From the cell containing the given text, extract its center point as [X, Y] coordinate. 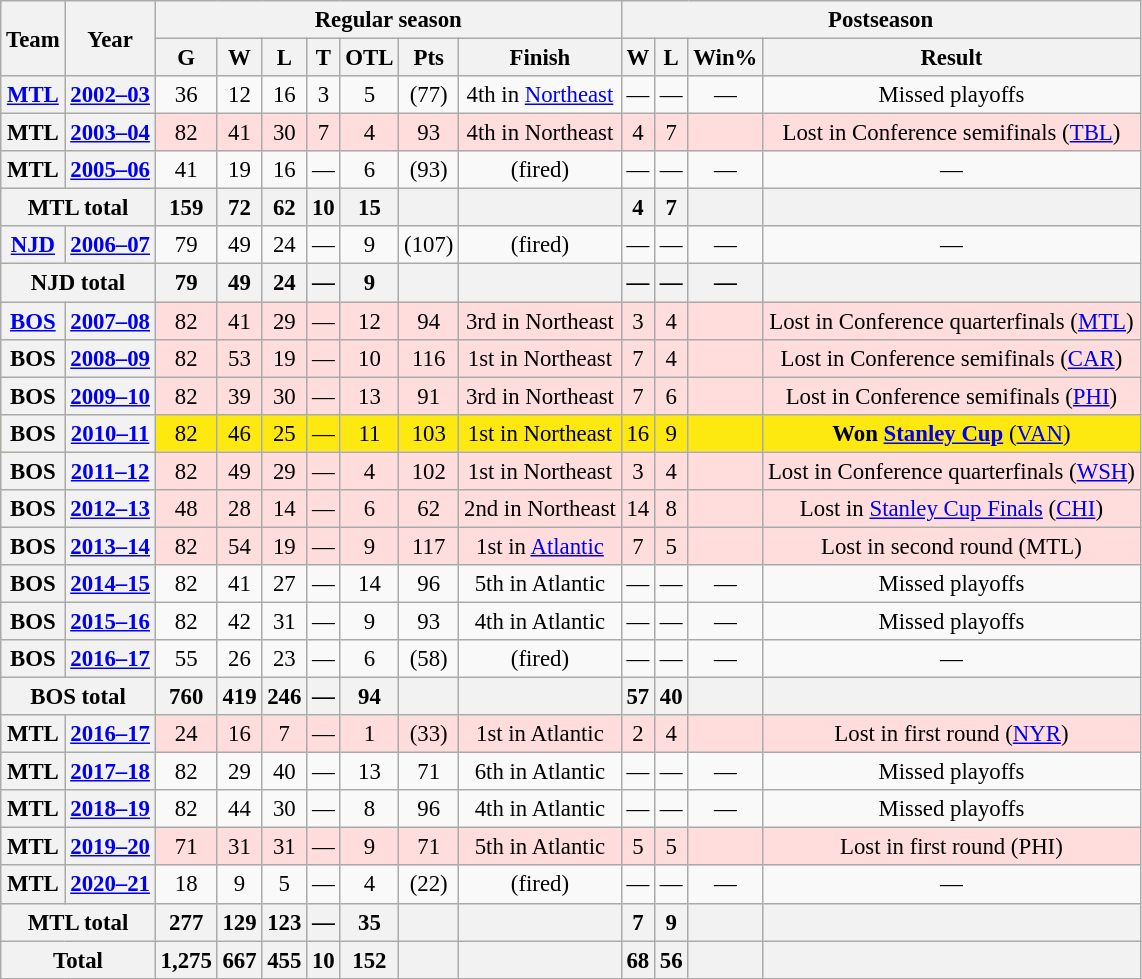
Lost in Stanley Cup Finals (CHI) [952, 509]
2012–13 [110, 509]
152 [370, 960]
26 [240, 659]
(77) [429, 95]
44 [240, 809]
Won Stanley Cup (VAN) [952, 433]
BOS total [78, 697]
55 [186, 659]
2014–15 [110, 584]
2002–03 [110, 95]
39 [240, 396]
117 [429, 546]
Total [78, 960]
28 [240, 509]
91 [429, 396]
2015–16 [110, 621]
123 [284, 922]
2019–20 [110, 847]
2010–11 [110, 433]
72 [240, 208]
159 [186, 208]
15 [370, 208]
Postseason [880, 20]
455 [284, 960]
Result [952, 58]
Team [33, 38]
42 [240, 621]
(93) [429, 170]
46 [240, 433]
1 [370, 734]
NJD total [78, 283]
25 [284, 433]
Year [110, 38]
68 [638, 960]
Lost in first round (PHI) [952, 847]
129 [240, 922]
Win% [726, 58]
Lost in second round (MTL) [952, 546]
(107) [429, 245]
G [186, 58]
OTL [370, 58]
23 [284, 659]
57 [638, 697]
1,275 [186, 960]
48 [186, 509]
Lost in Conference quarterfinals (MTL) [952, 321]
2008–09 [110, 358]
Lost in Conference semifinals (TBL) [952, 133]
2018–19 [110, 809]
53 [240, 358]
2007–08 [110, 321]
NJD [33, 245]
102 [429, 471]
(22) [429, 885]
2011–12 [110, 471]
Lost in Conference quarterfinals (WSH) [952, 471]
419 [240, 697]
56 [672, 960]
Finish [540, 58]
6th in Atlantic [540, 772]
277 [186, 922]
18 [186, 885]
Regular season [388, 20]
2017–18 [110, 772]
667 [240, 960]
27 [284, 584]
T [324, 58]
36 [186, 95]
(33) [429, 734]
2 [638, 734]
(58) [429, 659]
Lost in Conference semifinals (PHI) [952, 396]
35 [370, 922]
2003–04 [110, 133]
11 [370, 433]
54 [240, 546]
2005–06 [110, 170]
Lost in Conference semifinals (CAR) [952, 358]
246 [284, 697]
760 [186, 697]
Lost in first round (NYR) [952, 734]
103 [429, 433]
2013–14 [110, 546]
Pts [429, 58]
2020–21 [110, 885]
2009–10 [110, 396]
2006–07 [110, 245]
116 [429, 358]
2nd in Northeast [540, 509]
